Extract the [x, y] coordinate from the center of the cell holding the provided text.  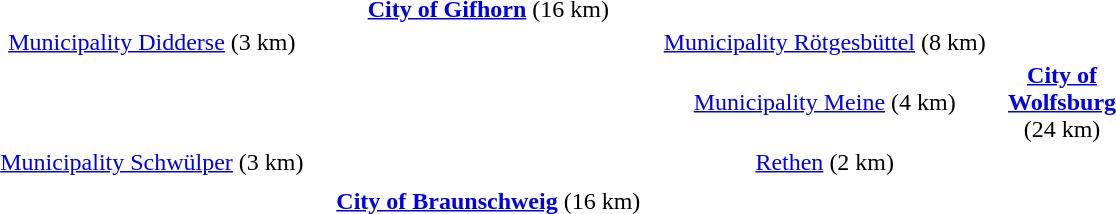
Rethen (2 km) [825, 162]
Municipality Meine (4 km) [825, 102]
Municipality Rötgesbüttel (8 km) [825, 42]
